Extract the (X, Y) coordinate from the center of the cell holding the provided text.  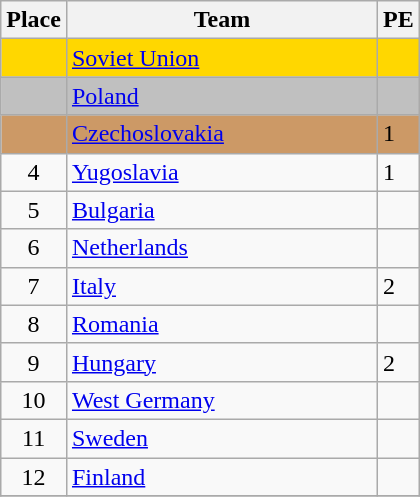
Soviet Union (222, 58)
Sweden (222, 438)
Netherlands (222, 248)
Hungary (222, 362)
6 (34, 248)
Romania (222, 324)
4 (34, 172)
7 (34, 286)
Yugoslavia (222, 172)
Italy (222, 286)
Poland (222, 96)
Finland (222, 477)
11 (34, 438)
9 (34, 362)
Bulgaria (222, 210)
8 (34, 324)
PE (399, 20)
5 (34, 210)
West Germany (222, 400)
Czechoslovakia (222, 134)
12 (34, 477)
Team (222, 20)
10 (34, 400)
Place (34, 20)
